From the cell containing the given text, extract its center point as (X, Y) coordinate. 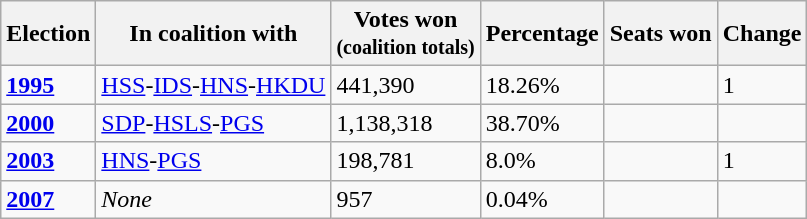
Votes won(coalition totals) (406, 34)
441,390 (406, 85)
38.70% (542, 123)
Change (762, 34)
SDP-HSLS-PGS (214, 123)
Election (48, 34)
18.26% (542, 85)
Seats won (660, 34)
2007 (48, 199)
0.04% (542, 199)
957 (406, 199)
198,781 (406, 161)
1,138,318 (406, 123)
1995 (48, 85)
HSS-IDS-HNS-HKDU (214, 85)
None (214, 199)
Percentage (542, 34)
In coalition with (214, 34)
8.0% (542, 161)
2003 (48, 161)
2000 (48, 123)
HNS-PGS (214, 161)
